Find where the given text appears and provide that cell's center as [X, Y] coordinate. 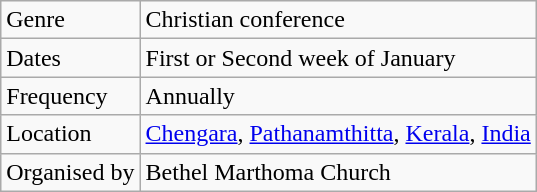
Organised by [70, 172]
Dates [70, 58]
Bethel Marthoma Church [338, 172]
First or Second week of January [338, 58]
Annually [338, 96]
Location [70, 134]
Genre [70, 20]
Frequency [70, 96]
Chengara, Pathanamthitta, Kerala, India [338, 134]
Christian conference [338, 20]
